Scan for the cell matching the given text and deliver its [X, Y] coordinate at center. 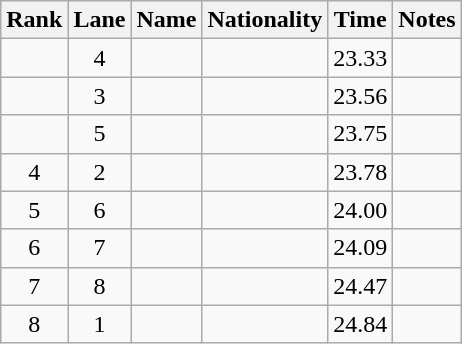
23.75 [360, 134]
Rank [34, 20]
23.78 [360, 172]
1 [100, 324]
23.33 [360, 58]
Lane [100, 20]
3 [100, 96]
23.56 [360, 96]
24.47 [360, 286]
24.00 [360, 210]
2 [100, 172]
Nationality [265, 20]
24.09 [360, 248]
Time [360, 20]
Notes [427, 20]
24.84 [360, 324]
Name [166, 20]
